Search for the cell housing the specified text and yield its (x, y) center coordinate. 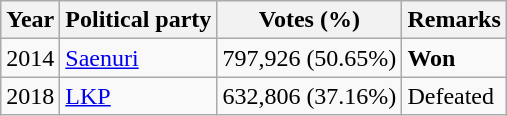
Defeated (454, 96)
Votes (%) (310, 20)
LKP (138, 96)
Saenuri (138, 58)
2014 (30, 58)
Year (30, 20)
Remarks (454, 20)
632,806 (37.16%) (310, 96)
797,926 (50.65%) (310, 58)
Won (454, 58)
2018 (30, 96)
Political party (138, 20)
